Determine the (x, y) coordinate at the center of the cell enclosing the given text.  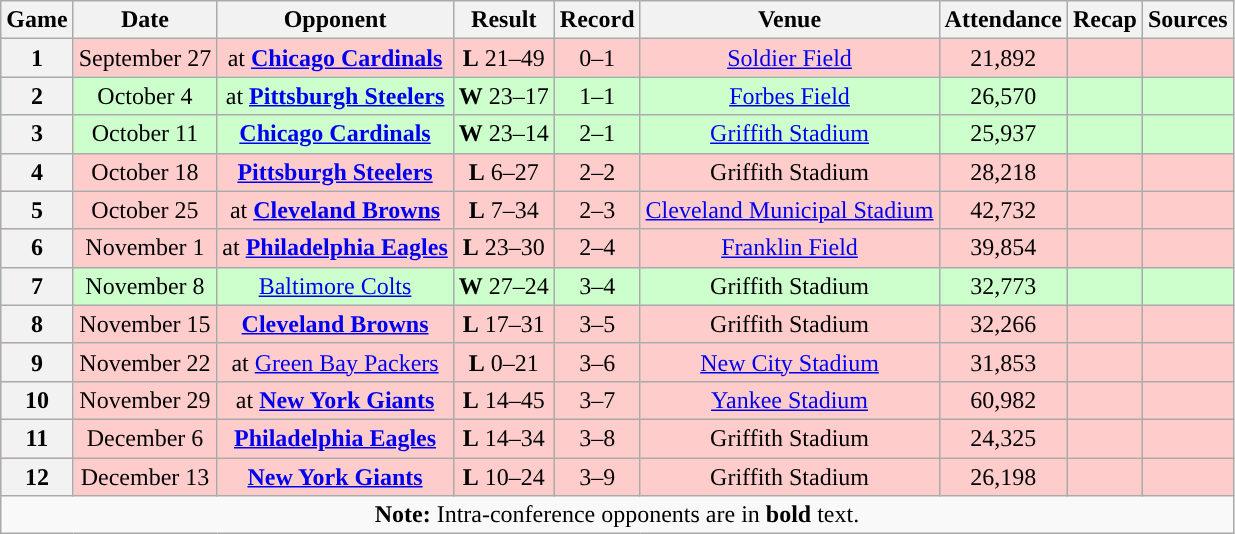
November 8 (145, 286)
at Cleveland Browns (335, 210)
26,198 (1003, 477)
L 10–24 (504, 477)
Philadelphia Eagles (335, 438)
5 (37, 210)
W 23–14 (504, 134)
November 1 (145, 248)
25,937 (1003, 134)
at Pittsburgh Steelers (335, 96)
0–1 (597, 58)
October 11 (145, 134)
2 (37, 96)
W 27–24 (504, 286)
Baltimore Colts (335, 286)
Opponent (335, 20)
Attendance (1003, 20)
Note: Intra-conference opponents are in bold text. (617, 515)
L 7–34 (504, 210)
New City Stadium (790, 362)
Record (597, 20)
Sources (1188, 20)
October 18 (145, 172)
L 14–34 (504, 438)
W 23–17 (504, 96)
Cleveland Browns (335, 324)
at New York Giants (335, 400)
Chicago Cardinals (335, 134)
9 (37, 362)
1 (37, 58)
Soldier Field (790, 58)
Pittsburgh Steelers (335, 172)
December 13 (145, 477)
12 (37, 477)
3–6 (597, 362)
32,773 (1003, 286)
3–9 (597, 477)
L 14–45 (504, 400)
Date (145, 20)
7 (37, 286)
32,266 (1003, 324)
Recap (1104, 20)
L 0–21 (504, 362)
November 29 (145, 400)
42,732 (1003, 210)
L 6–27 (504, 172)
3–4 (597, 286)
60,982 (1003, 400)
L 17–31 (504, 324)
November 22 (145, 362)
October 25 (145, 210)
New York Giants (335, 477)
3 (37, 134)
at Philadelphia Eagles (335, 248)
Franklin Field (790, 248)
L 21–49 (504, 58)
L 23–30 (504, 248)
October 4 (145, 96)
4 (37, 172)
11 (37, 438)
26,570 (1003, 96)
3–5 (597, 324)
39,854 (1003, 248)
at Green Bay Packers (335, 362)
1–1 (597, 96)
21,892 (1003, 58)
Venue (790, 20)
6 (37, 248)
2–3 (597, 210)
December 6 (145, 438)
2–2 (597, 172)
Forbes Field (790, 96)
28,218 (1003, 172)
September 27 (145, 58)
24,325 (1003, 438)
Cleveland Municipal Stadium (790, 210)
2–1 (597, 134)
Result (504, 20)
3–8 (597, 438)
at Chicago Cardinals (335, 58)
31,853 (1003, 362)
2–4 (597, 248)
Yankee Stadium (790, 400)
Game (37, 20)
8 (37, 324)
10 (37, 400)
3–7 (597, 400)
November 15 (145, 324)
